Output the (x, y) coordinate of the center of the cell containing the given text.  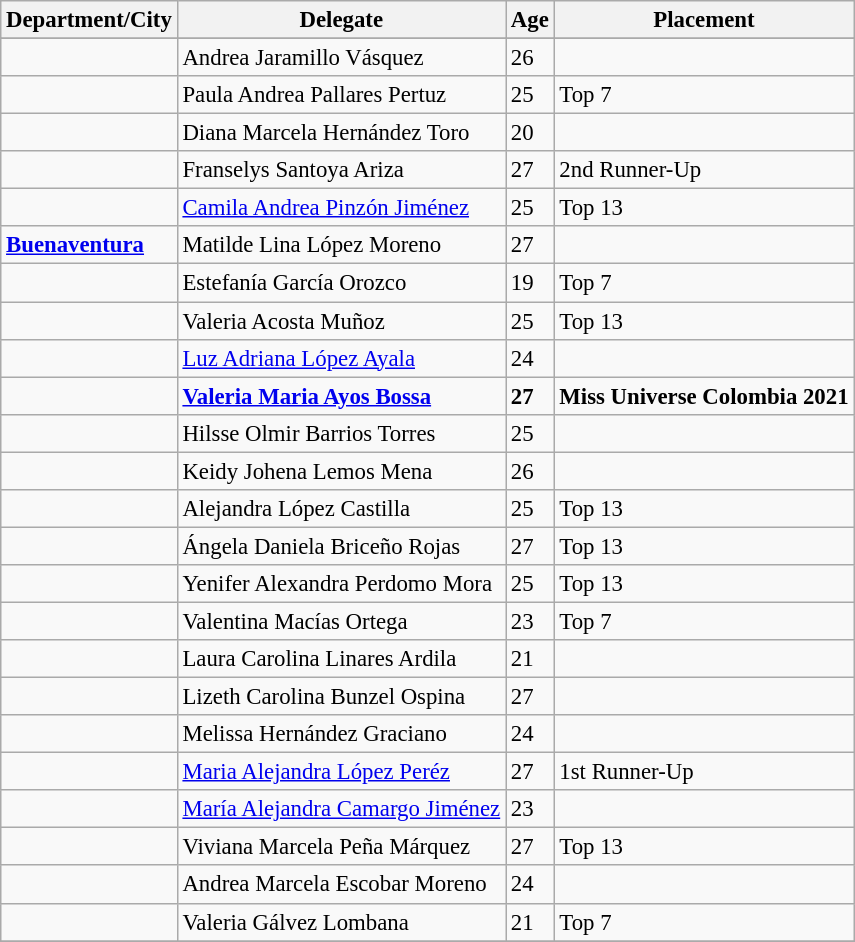
Ángela Daniela Briceño Rojas (341, 546)
Valeria Gálvez Lombana (341, 922)
Age (530, 20)
Estefanía García Orozco (341, 283)
Department/City (89, 20)
Franselys Santoya Ariza (341, 170)
Andrea Marcela Escobar Moreno (341, 885)
Melissa Hernández Graciano (341, 734)
Alejandra López Castilla (341, 509)
Valentina Macías Ortega (341, 621)
Miss Universe Colombia 2021 (704, 396)
Buenaventura (89, 245)
Andrea Jaramillo Vásquez (341, 58)
Hilsse Olmir Barrios Torres (341, 433)
Paula Andrea Pallares Pertuz (341, 95)
2nd Runner-Up (704, 170)
Laura Carolina Linares Ardila (341, 659)
Keidy Johena Lemos Mena (341, 471)
Camila Andrea Pinzón Jiménez (341, 208)
María Alejandra Camargo Jiménez (341, 809)
Lizeth Carolina Bunzel Ospina (341, 697)
Viviana Marcela Peña Márquez (341, 847)
Valeria Maria Ayos Bossa (341, 396)
Delegate (341, 20)
1st Runner-Up (704, 772)
Valeria Acosta Muñoz (341, 321)
20 (530, 133)
Maria Alejandra López Peréz (341, 772)
Matilde Lina López Moreno (341, 245)
Yenifer Alexandra Perdomo Mora (341, 584)
Diana Marcela Hernández Toro (341, 133)
Placement (704, 20)
Luz Adriana López Ayala (341, 358)
19 (530, 283)
